Search for the cell housing the specified text and yield its (x, y) center coordinate. 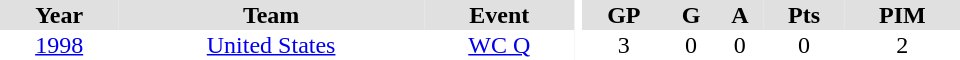
United States (271, 45)
PIM (902, 15)
3 (624, 45)
Event (500, 15)
Team (271, 15)
G (691, 15)
A (740, 15)
Pts (804, 15)
1998 (59, 45)
WC Q (500, 45)
Year (59, 15)
GP (624, 15)
2 (902, 45)
